Determine the [x, y] coordinate at the center of the cell enclosing the given text.  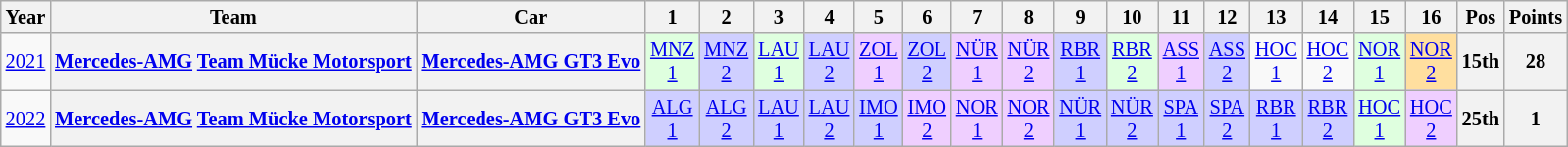
12 [1228, 17]
Pos [1481, 17]
28 [1536, 62]
MNZ1 [673, 62]
15th [1481, 62]
6 [928, 17]
14 [1328, 17]
ZOL2 [928, 62]
10 [1132, 17]
ALG2 [726, 119]
9 [1081, 17]
ASS1 [1181, 62]
25th [1481, 119]
MNZ2 [726, 62]
16 [1432, 17]
5 [879, 17]
4 [830, 17]
7 [977, 17]
ZOL1 [879, 62]
2022 [25, 119]
11 [1181, 17]
ALG1 [673, 119]
2021 [25, 62]
8 [1030, 17]
Year [25, 17]
3 [779, 17]
IMO1 [879, 119]
Points [1536, 17]
Team [233, 17]
IMO2 [928, 119]
2 [726, 17]
ASS2 [1228, 62]
13 [1277, 17]
SPA1 [1181, 119]
SPA2 [1228, 119]
Car [531, 17]
15 [1379, 17]
